From the cell containing the given text, extract its center point as [x, y] coordinate. 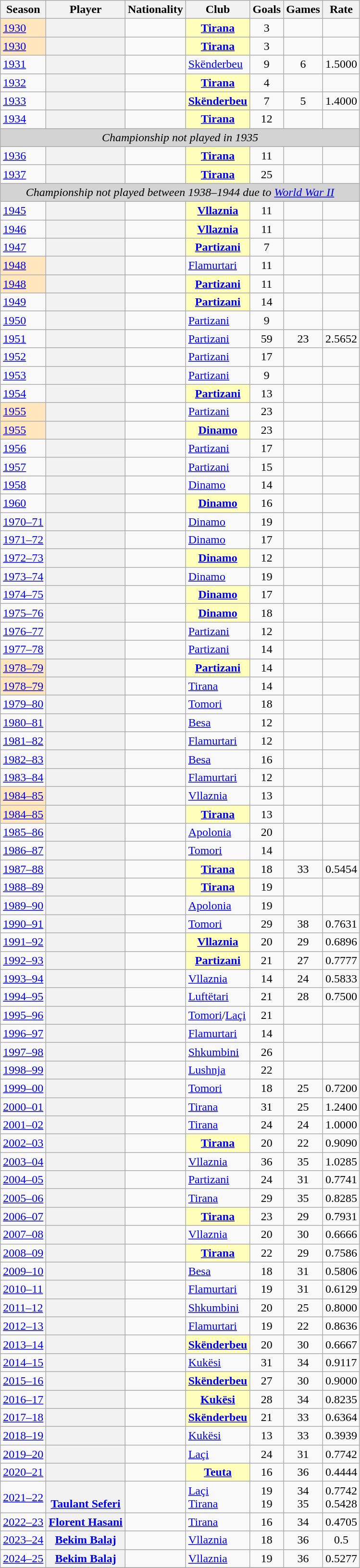
1947 [23, 247]
1970–71 [23, 521]
1.5000 [341, 64]
1960 [23, 503]
0.9117 [341, 1362]
Nationality [155, 10]
1958 [23, 485]
1992–93 [23, 960]
1936 [23, 156]
2013–14 [23, 1344]
0.9090 [341, 1143]
2001–02 [23, 1125]
26 [267, 1052]
2021–22 [23, 1497]
1954 [23, 393]
1919 [267, 1497]
1972–73 [23, 558]
0.4705 [341, 1522]
0.6364 [341, 1418]
1933 [23, 101]
4 [267, 83]
Luftëtari [218, 997]
1987–88 [23, 869]
1934 [23, 119]
1949 [23, 302]
0.5806 [341, 1271]
0.7500 [341, 997]
Teuta [218, 1472]
2005–06 [23, 1198]
Laçi [218, 1454]
1996–97 [23, 1033]
2017–18 [23, 1418]
1974–75 [23, 595]
0.6129 [341, 1289]
0.77420.5428 [341, 1497]
Season [23, 10]
1979–80 [23, 704]
0.4444 [341, 1472]
1988–89 [23, 887]
2024–25 [23, 1558]
0.5454 [341, 869]
5 [303, 101]
2016–17 [23, 1399]
6 [303, 64]
0.8000 [341, 1308]
1997–98 [23, 1052]
1995–96 [23, 1015]
2008–09 [23, 1253]
2023–24 [23, 1540]
0.5833 [341, 979]
2000–01 [23, 1106]
1937 [23, 174]
2011–12 [23, 1308]
0.3939 [341, 1436]
1950 [23, 320]
1931 [23, 64]
2.5652 [341, 339]
Lushnja [218, 1070]
Championship not played in 1935 [180, 137]
3435 [303, 1497]
1989–90 [23, 906]
0.7631 [341, 924]
0.7777 [341, 960]
Games [303, 10]
Goals [267, 10]
0.5277 [341, 1558]
1971–72 [23, 540]
1980–81 [23, 723]
0.8636 [341, 1326]
1.2400 [341, 1106]
0.5 [341, 1540]
Florent Hasani [86, 1522]
1932 [23, 83]
0.7200 [341, 1088]
0.7741 [341, 1180]
0.8285 [341, 1198]
15 [267, 466]
2002–03 [23, 1143]
1946 [23, 229]
38 [303, 924]
1976–77 [23, 631]
1.0285 [341, 1162]
1982–83 [23, 759]
1957 [23, 466]
1953 [23, 375]
2019–20 [23, 1454]
1945 [23, 210]
0.9000 [341, 1381]
1986–87 [23, 851]
2015–16 [23, 1381]
0.7742 [341, 1454]
0.8235 [341, 1399]
1985–86 [23, 833]
1973–74 [23, 576]
2009–10 [23, 1271]
1991–92 [23, 942]
2022–23 [23, 1522]
2010–11 [23, 1289]
2003–04 [23, 1162]
Rate [341, 10]
1952 [23, 357]
2018–19 [23, 1436]
Taulant Seferi [86, 1497]
0.6667 [341, 1344]
1.4000 [341, 101]
2004–05 [23, 1180]
2020–21 [23, 1472]
Club [218, 10]
0.6666 [341, 1235]
1998–99 [23, 1070]
0.7586 [341, 1253]
2007–08 [23, 1235]
1.0000 [341, 1125]
2006–07 [23, 1216]
LaçiTirana [218, 1497]
Tomori/Laçi [218, 1015]
0.7931 [341, 1216]
1994–95 [23, 997]
Player [86, 10]
2014–15 [23, 1362]
Championship not played between 1938–1944 due to World War II [180, 192]
1983–84 [23, 777]
1977–78 [23, 649]
59 [267, 339]
1981–82 [23, 741]
1993–94 [23, 979]
1975–76 [23, 613]
2012–13 [23, 1326]
1956 [23, 448]
1990–91 [23, 924]
0.6896 [341, 942]
1999–00 [23, 1088]
1951 [23, 339]
